Detect which cell encompasses the target text, then output its [X, Y] center coordinate. 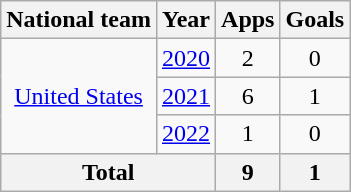
2020 [186, 58]
6 [248, 96]
United States [79, 96]
National team [79, 20]
Year [186, 20]
2022 [186, 134]
9 [248, 172]
2 [248, 58]
Goals [315, 20]
Apps [248, 20]
2021 [186, 96]
Total [108, 172]
